Return the (x, y) coordinate for the center point of the cell that contains the specified text.  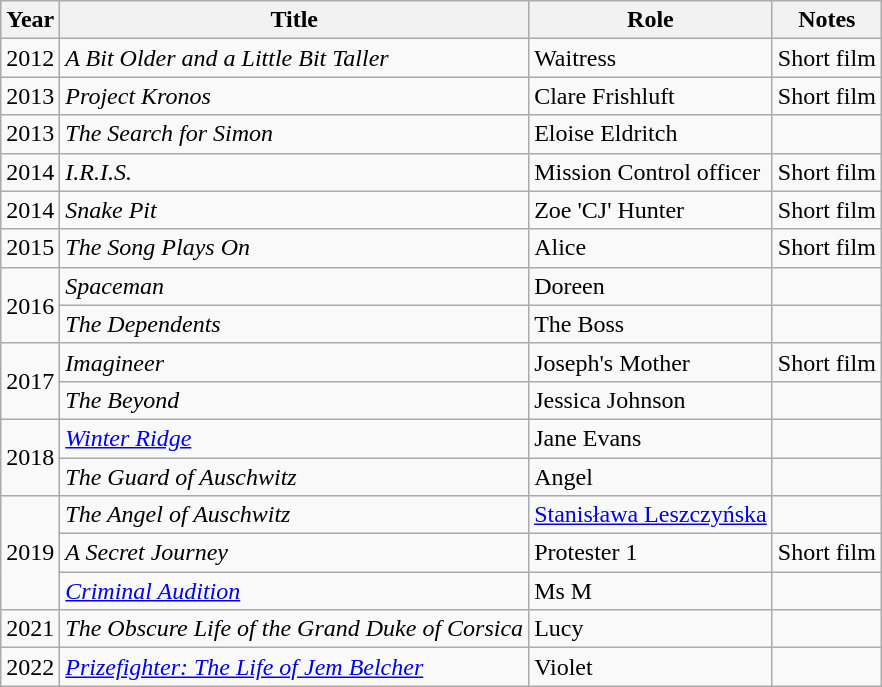
Title (294, 20)
The Search for Simon (294, 134)
Jessica Johnson (651, 400)
Doreen (651, 286)
Waitress (651, 58)
Alice (651, 248)
Zoe 'CJ' Hunter (651, 210)
Winter Ridge (294, 438)
2015 (30, 248)
Stanisława Leszczyńska (651, 515)
Spaceman (294, 286)
The Song Plays On (294, 248)
Criminal Audition (294, 591)
Imagineer (294, 362)
Snake Pit (294, 210)
The Beyond (294, 400)
Mission Control officer (651, 172)
Joseph's Mother (651, 362)
2012 (30, 58)
2019 (30, 553)
Violet (651, 667)
The Guard of Auschwitz (294, 477)
Lucy (651, 629)
The Obscure Life of the Grand Duke of Corsica (294, 629)
A Secret Journey (294, 553)
Angel (651, 477)
2021 (30, 629)
Project Kronos (294, 96)
The Angel of Auschwitz (294, 515)
I.R.I.S. (294, 172)
The Boss (651, 324)
Eloise Eldritch (651, 134)
Notes (826, 20)
Ms M (651, 591)
Jane Evans (651, 438)
Protester 1 (651, 553)
The Dependents (294, 324)
2022 (30, 667)
Clare Frishluft (651, 96)
2017 (30, 381)
Role (651, 20)
Prizefighter: The Life of Jem Belcher (294, 667)
2018 (30, 457)
Year (30, 20)
A Bit Older and a Little Bit Taller (294, 58)
2016 (30, 305)
